Find where the given text appears and provide that cell's center as (x, y) coordinate. 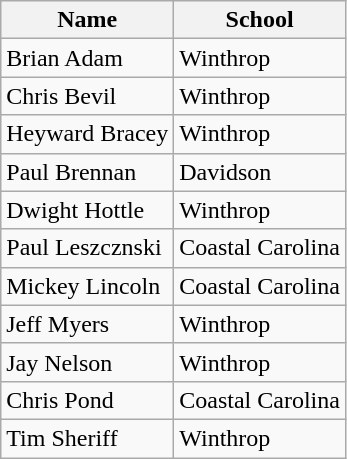
Jay Nelson (88, 362)
Mickey Lincoln (88, 286)
Chris Pond (88, 400)
Jeff Myers (88, 324)
Brian Adam (88, 58)
Paul Brennan (88, 172)
Tim Sheriff (88, 438)
School (260, 20)
Dwight Hottle (88, 210)
Heyward Bracey (88, 134)
Davidson (260, 172)
Paul Leszcznski (88, 248)
Chris Bevil (88, 96)
Name (88, 20)
